Capture the cell that displays the provided text and extract its (X, Y) central coordinate. 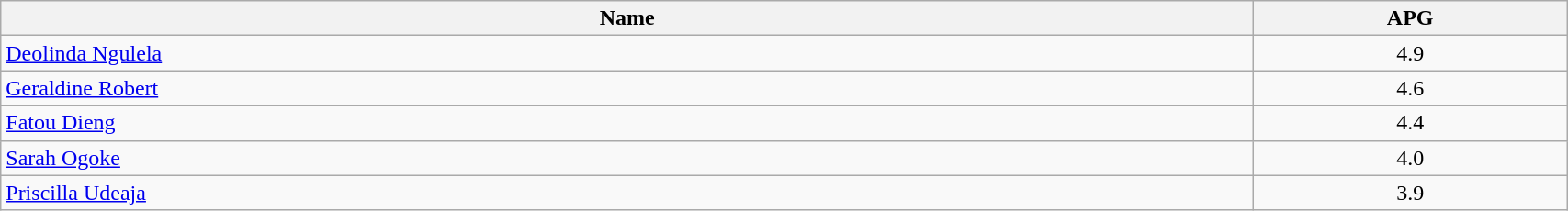
4.0 (1411, 158)
Geraldine Robert (627, 88)
Priscilla Udeaja (627, 193)
Deolinda Ngulela (627, 53)
APG (1411, 18)
Fatou Dieng (627, 123)
3.9 (1411, 193)
4.4 (1411, 123)
Sarah Ogoke (627, 158)
4.9 (1411, 53)
Name (627, 18)
4.6 (1411, 88)
